Capture the cell that displays the provided text and extract its [X, Y] central coordinate. 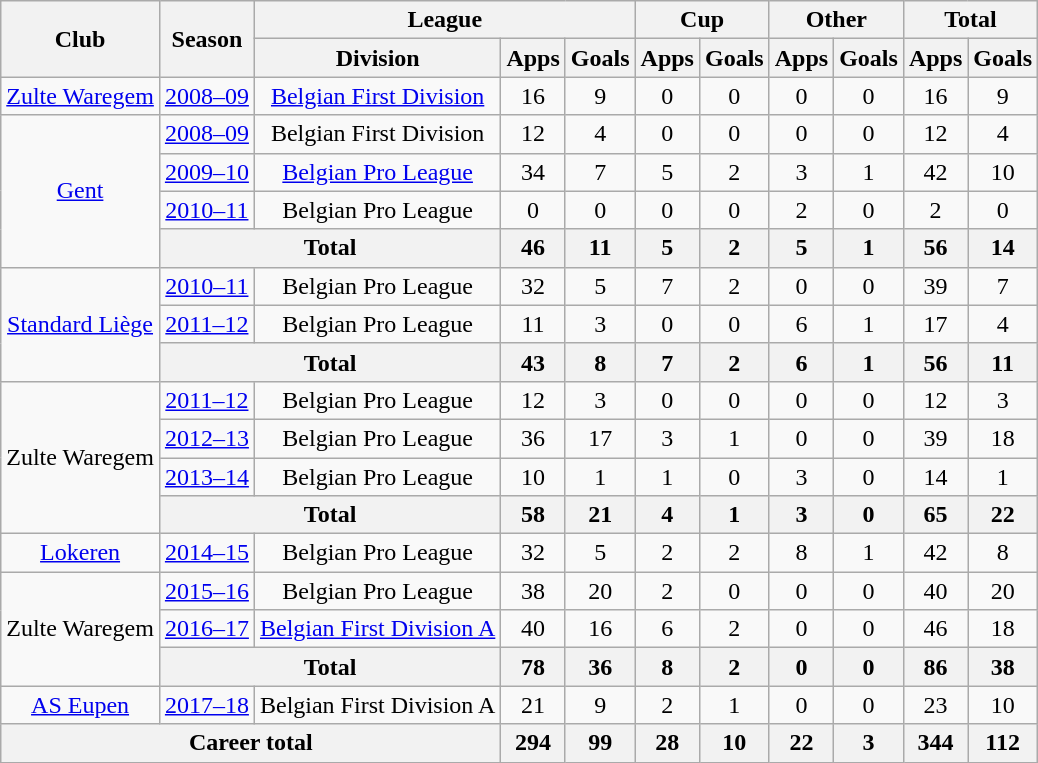
58 [533, 515]
294 [533, 743]
112 [1003, 743]
2015–16 [206, 591]
99 [600, 743]
23 [935, 705]
2014–15 [206, 553]
Club [80, 39]
2009–10 [206, 172]
2017–18 [206, 705]
Season [206, 39]
Division [377, 58]
86 [935, 667]
Gent [80, 191]
Standard Liège [80, 324]
43 [533, 362]
2016–17 [206, 629]
28 [667, 743]
65 [935, 515]
Career total [251, 743]
Cup [702, 20]
344 [935, 743]
34 [533, 172]
AS Eupen [80, 705]
Other [836, 20]
League [444, 20]
2013–14 [206, 477]
78 [533, 667]
Lokeren [80, 553]
2012–13 [206, 438]
